Scan for the cell matching the given text and deliver its [x, y] coordinate at center. 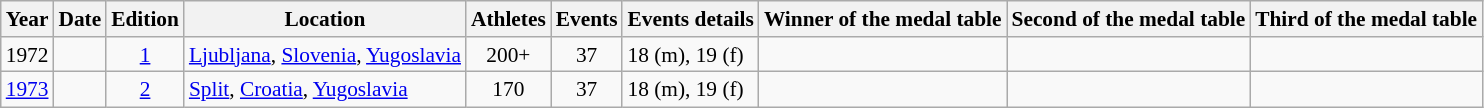
Third of the medal table [1366, 19]
170 [508, 90]
Winner of the medal table [883, 19]
Athletes [508, 19]
Events [587, 19]
Date [80, 19]
Year [28, 19]
200+ [508, 55]
1973 [28, 90]
1972 [28, 55]
Ljubljana, Slovenia, Yugoslavia [325, 55]
1 [145, 55]
2 [145, 90]
Edition [145, 19]
Location [325, 19]
Events details [690, 19]
Split, Croatia, Yugoslavia [325, 90]
Second of the medal table [1129, 19]
